Determine the [X, Y] coordinate at the center of the cell enclosing the given text.  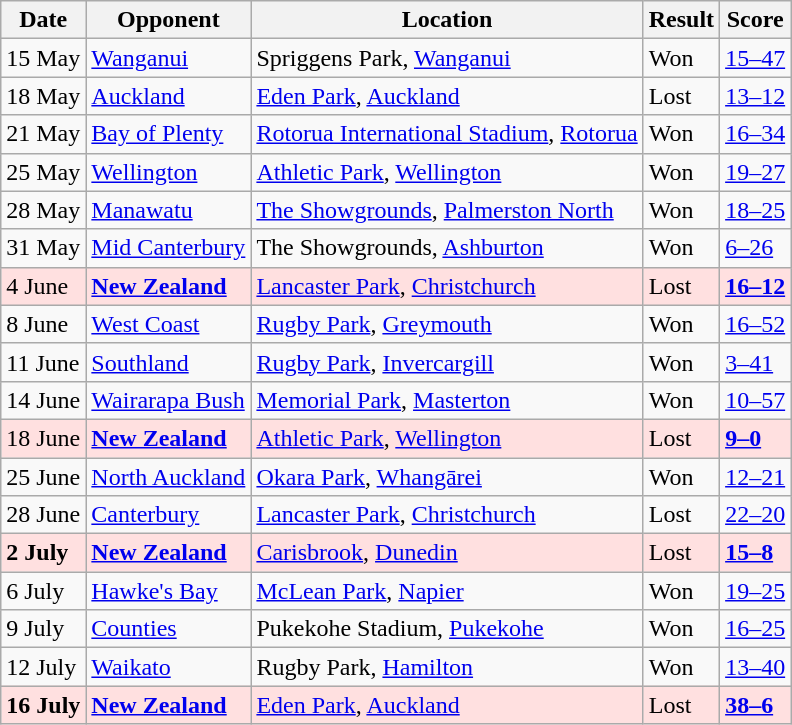
2 July [44, 553]
15–8 [756, 553]
18 May [44, 96]
21 May [44, 134]
North Auckland [168, 477]
16–12 [756, 286]
12 July [44, 667]
Memorial Park, Masterton [447, 400]
15 May [44, 58]
16–25 [756, 629]
Result [681, 20]
Bay of Plenty [168, 134]
McLean Park, Napier [447, 591]
15–47 [756, 58]
28 June [44, 515]
28 May [44, 210]
22–20 [756, 515]
9–0 [756, 438]
3–41 [756, 362]
13–12 [756, 96]
12–21 [756, 477]
The Showgrounds, Ashburton [447, 248]
Location [447, 20]
Mid Canterbury [168, 248]
Wanganui [168, 58]
Wellington [168, 172]
18 June [44, 438]
Wairarapa Bush [168, 400]
6 July [44, 591]
Rugby Park, Invercargill [447, 362]
14 June [44, 400]
Date [44, 20]
16 July [44, 705]
38–6 [756, 705]
9 July [44, 629]
The Showgrounds, Palmerston North [447, 210]
8 June [44, 324]
31 May [44, 248]
Carisbrook, Dunedin [447, 553]
Rugby Park, Greymouth [447, 324]
6–26 [756, 248]
4 June [44, 286]
25 June [44, 477]
Waikato [168, 667]
Score [756, 20]
Rotorua International Stadium, Rotorua [447, 134]
13–40 [756, 667]
Spriggens Park, Wanganui [447, 58]
19–25 [756, 591]
Rugby Park, Hamilton [447, 667]
Hawke's Bay [168, 591]
25 May [44, 172]
Canterbury [168, 515]
Okara Park, Whangārei [447, 477]
10–57 [756, 400]
Southland [168, 362]
West Coast [168, 324]
11 June [44, 362]
Counties [168, 629]
16–34 [756, 134]
Pukekohe Stadium, Pukekohe [447, 629]
Manawatu [168, 210]
18–25 [756, 210]
Opponent [168, 20]
19–27 [756, 172]
16–52 [756, 324]
Auckland [168, 96]
